Output the (X, Y) coordinate of the center of the cell containing the given text.  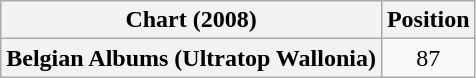
Position (428, 20)
Belgian Albums (Ultratop Wallonia) (192, 58)
Chart (2008) (192, 20)
87 (428, 58)
